Pinpoint the cell where the given text exists, returning its (X, Y) midpoint coordinate. 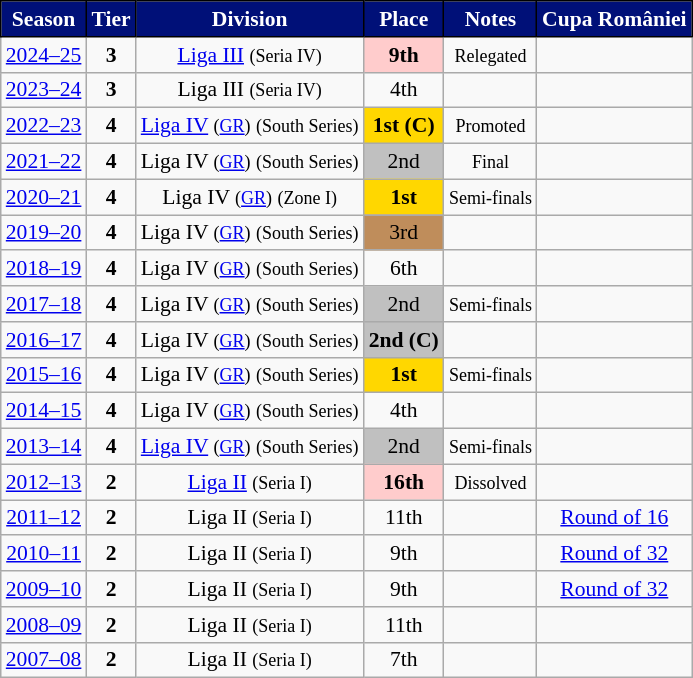
2024–25 (44, 55)
Final (490, 162)
2021–22 (44, 162)
2008–09 (44, 625)
2016–17 (44, 340)
2011–12 (44, 518)
Liga IV (GR) (Zone I) (250, 197)
2012–13 (44, 482)
6th (404, 269)
1st (C) (404, 126)
2018–19 (44, 269)
Notes (490, 19)
2013–14 (44, 447)
2010–11 (44, 554)
Season (44, 19)
Promoted (490, 126)
Cupa României (614, 19)
Division (250, 19)
Place (404, 19)
Tier (110, 19)
2017–18 (44, 304)
2015–16 (44, 375)
2014–15 (44, 411)
2009–10 (44, 589)
Dissolved (490, 482)
Relegated (490, 55)
2019–20 (44, 233)
2nd (C) (404, 340)
Round of 16 (614, 518)
3rd (404, 233)
16th (404, 482)
2020–21 (44, 197)
2007–08 (44, 660)
2022–23 (44, 126)
2023–24 (44, 90)
7th (404, 660)
